Detect which cell encompasses the target text, then output its [X, Y] center coordinate. 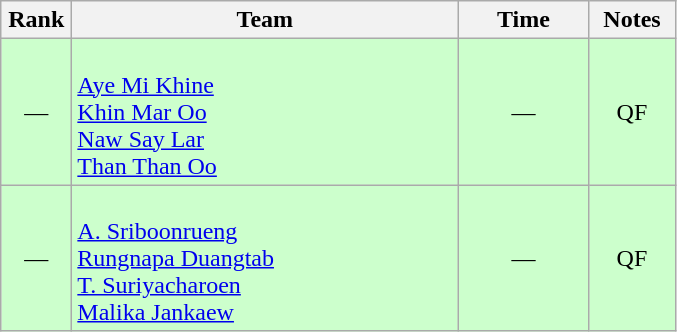
Time [524, 20]
Team [265, 20]
Notes [632, 20]
A. SriboonruengRungnapa DuangtabT. SuriyacharoenMalika Jankaew [265, 258]
Rank [36, 20]
Aye Mi KhineKhin Mar OoNaw Say LarThan Than Oo [265, 112]
